Provide the [x, y] coordinate of the cell's center where the given text is located.  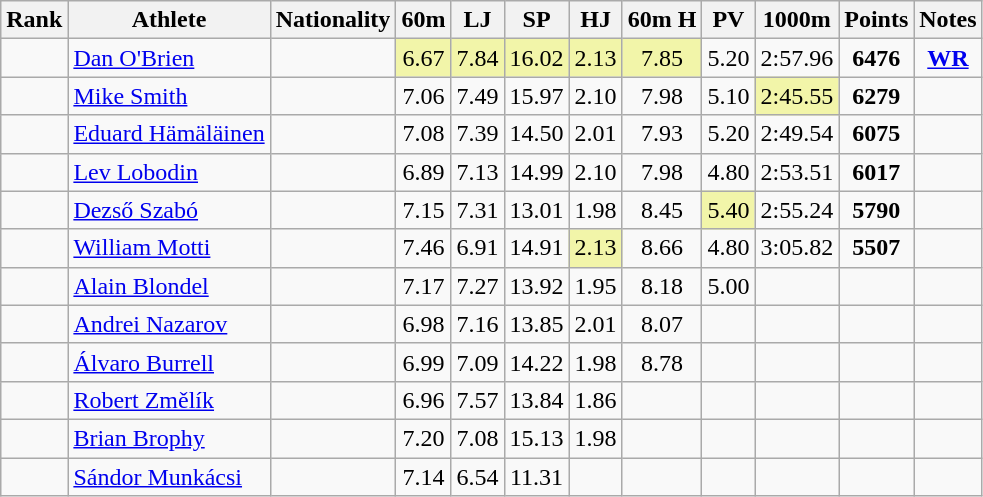
5.40 [728, 210]
7.16 [478, 324]
16.02 [536, 58]
6.67 [424, 58]
8.07 [662, 324]
Rank [34, 20]
Sándor Munkácsi [169, 477]
5507 [876, 248]
15.97 [536, 96]
1.86 [596, 400]
Mike Smith [169, 96]
1000m [797, 20]
60m H [662, 20]
7.31 [478, 210]
Brian Brophy [169, 438]
6075 [876, 134]
7.20 [424, 438]
Dezső Szabó [169, 210]
Alain Blondel [169, 286]
6.89 [424, 172]
Lev Lobodin [169, 172]
14.50 [536, 134]
7.17 [424, 286]
5790 [876, 210]
7.39 [478, 134]
6017 [876, 172]
7.15 [424, 210]
Points [876, 20]
7.27 [478, 286]
1.95 [596, 286]
Notes [948, 20]
6.54 [478, 477]
13.85 [536, 324]
14.22 [536, 362]
Dan O'Brien [169, 58]
Robert Změlík [169, 400]
William Motti [169, 248]
2:55.24 [797, 210]
Andrei Nazarov [169, 324]
SP [536, 20]
2:53.51 [797, 172]
HJ [596, 20]
13.92 [536, 286]
8.66 [662, 248]
6.96 [424, 400]
Athlete [169, 20]
7.85 [662, 58]
6.99 [424, 362]
7.09 [478, 362]
11.31 [536, 477]
6279 [876, 96]
2:49.54 [797, 134]
7.06 [424, 96]
6476 [876, 58]
2:45.55 [797, 96]
8.45 [662, 210]
15.13 [536, 438]
60m [424, 20]
14.99 [536, 172]
5.10 [728, 96]
WR [948, 58]
7.14 [424, 477]
6.91 [478, 248]
8.18 [662, 286]
LJ [478, 20]
7.57 [478, 400]
3:05.82 [797, 248]
5.00 [728, 286]
7.49 [478, 96]
7.46 [424, 248]
PV [728, 20]
Álvaro Burrell [169, 362]
2:57.96 [797, 58]
7.13 [478, 172]
14.91 [536, 248]
Eduard Hämäläinen [169, 134]
Nationality [333, 20]
7.93 [662, 134]
6.98 [424, 324]
8.78 [662, 362]
13.84 [536, 400]
7.84 [478, 58]
13.01 [536, 210]
